Extract the (X, Y) coordinate from the center of the cell holding the provided text.  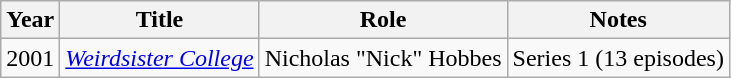
2001 (30, 58)
Title (160, 20)
Series 1 (13 episodes) (618, 58)
Year (30, 20)
Role (383, 20)
Notes (618, 20)
Nicholas "Nick" Hobbes (383, 58)
Weirdsister College (160, 58)
